Capture the cell that displays the provided text and extract its [x, y] central coordinate. 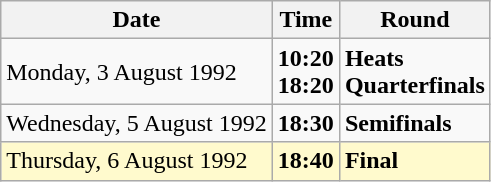
Wednesday, 5 August 1992 [137, 123]
Monday, 3 August 1992 [137, 72]
18:30 [306, 123]
Round [414, 20]
Thursday, 6 August 1992 [137, 161]
Semifinals [414, 123]
18:40 [306, 161]
HeatsQuarterfinals [414, 72]
Time [306, 20]
Date [137, 20]
10:2018:20 [306, 72]
Final [414, 161]
